Detect which cell encompasses the target text, then output its (x, y) center coordinate. 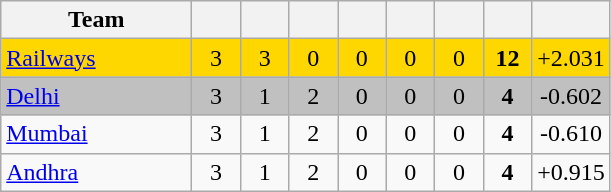
Delhi (96, 96)
Mumbai (96, 134)
Team (96, 20)
+2.031 (572, 58)
Railways (96, 58)
12 (508, 58)
Andhra (96, 172)
-0.602 (572, 96)
-0.610 (572, 134)
+0.915 (572, 172)
